Capture the cell that displays the provided text and extract its (x, y) central coordinate. 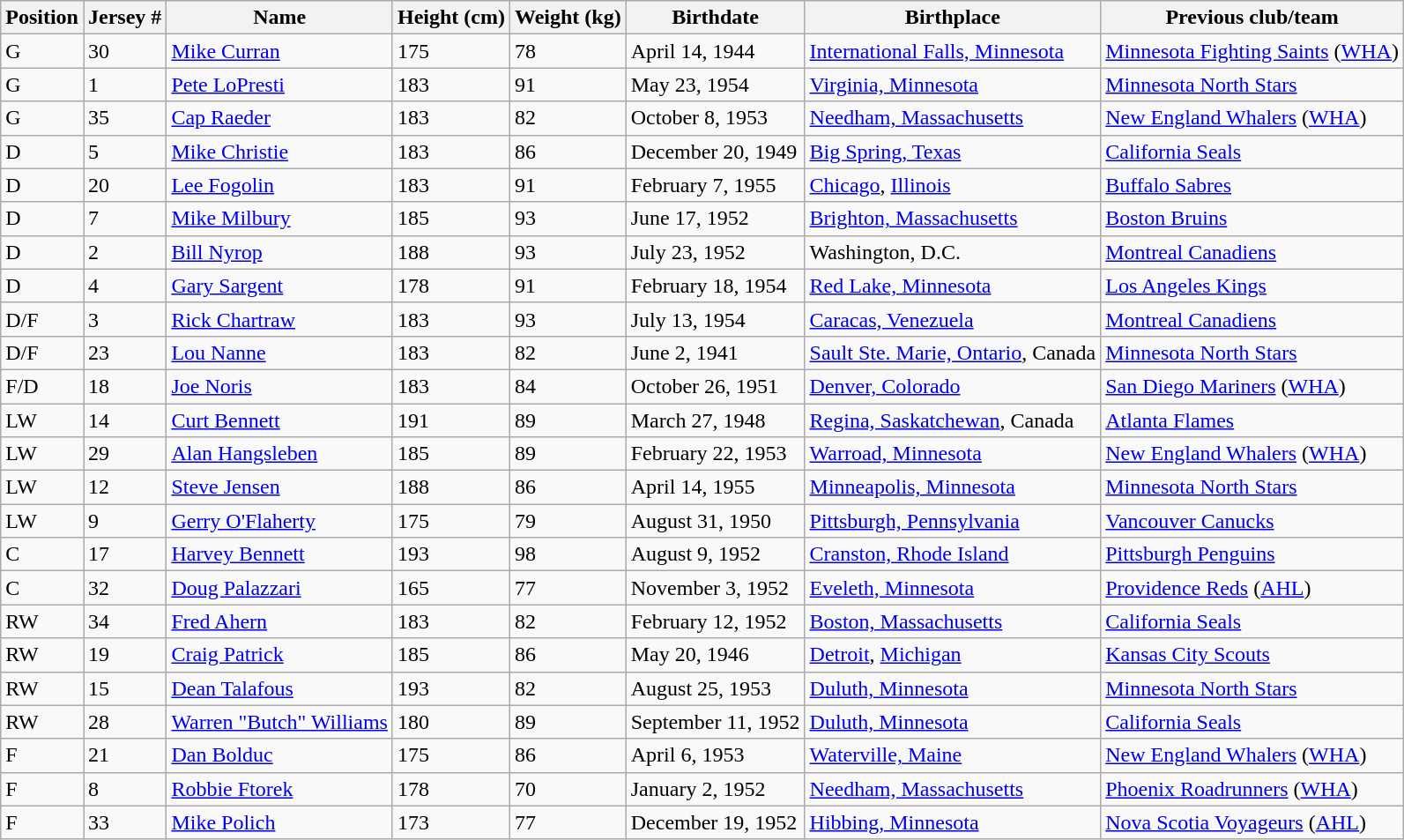
Rick Chartraw (280, 319)
28 (124, 722)
Brighton, Massachusetts (953, 219)
Denver, Colorado (953, 386)
Waterville, Maine (953, 755)
March 27, 1948 (716, 420)
December 19, 1952 (716, 822)
January 2, 1952 (716, 789)
Joe Noris (280, 386)
70 (568, 789)
Nova Scotia Voyageurs (AHL) (1252, 822)
Birthplace (953, 18)
21 (124, 755)
Red Lake, Minnesota (953, 286)
Harvey Bennett (280, 554)
18 (124, 386)
August 31, 1950 (716, 521)
3 (124, 319)
Minneapolis, Minnesota (953, 487)
8 (124, 789)
173 (451, 822)
Name (280, 18)
165 (451, 588)
June 17, 1952 (716, 219)
Dan Bolduc (280, 755)
Caracas, Venezuela (953, 319)
9 (124, 521)
April 14, 1955 (716, 487)
May 20, 1946 (716, 655)
Chicago, Illinois (953, 185)
Alan Hangsleben (280, 454)
29 (124, 454)
February 12, 1952 (716, 621)
July 23, 1952 (716, 252)
Pittsburgh Penguins (1252, 554)
15 (124, 688)
Los Angeles Kings (1252, 286)
Cap Raeder (280, 118)
Mike Curran (280, 51)
Dean Talafous (280, 688)
Previous club/team (1252, 18)
1 (124, 85)
Minnesota Fighting Saints (WHA) (1252, 51)
February 7, 1955 (716, 185)
Regina, Saskatchewan, Canada (953, 420)
34 (124, 621)
August 25, 1953 (716, 688)
February 22, 1953 (716, 454)
International Falls, Minnesota (953, 51)
30 (124, 51)
Warroad, Minnesota (953, 454)
Gary Sargent (280, 286)
20 (124, 185)
F/D (42, 386)
Lou Nanne (280, 353)
Mike Christie (280, 152)
Position (42, 18)
7 (124, 219)
June 2, 1941 (716, 353)
Sault Ste. Marie, Ontario, Canada (953, 353)
Weight (kg) (568, 18)
Height (cm) (451, 18)
19 (124, 655)
April 6, 1953 (716, 755)
Warren "Butch" Williams (280, 722)
Jersey # (124, 18)
180 (451, 722)
Virginia, Minnesota (953, 85)
12 (124, 487)
Big Spring, Texas (953, 152)
Boston Bruins (1252, 219)
Detroit, Michigan (953, 655)
July 13, 1954 (716, 319)
Vancouver Canucks (1252, 521)
October 26, 1951 (716, 386)
September 11, 1952 (716, 722)
Steve Jensen (280, 487)
4 (124, 286)
May 23, 1954 (716, 85)
Bill Nyrop (280, 252)
San Diego Mariners (WHA) (1252, 386)
Gerry O'Flaherty (280, 521)
Cranston, Rhode Island (953, 554)
August 9, 1952 (716, 554)
23 (124, 353)
Fred Ahern (280, 621)
33 (124, 822)
79 (568, 521)
78 (568, 51)
February 18, 1954 (716, 286)
Atlanta Flames (1252, 420)
Robbie Ftorek (280, 789)
14 (124, 420)
October 8, 1953 (716, 118)
November 3, 1952 (716, 588)
2 (124, 252)
Mike Milbury (280, 219)
Buffalo Sabres (1252, 185)
Kansas City Scouts (1252, 655)
Mike Polich (280, 822)
191 (451, 420)
Craig Patrick (280, 655)
84 (568, 386)
5 (124, 152)
Lee Fogolin (280, 185)
17 (124, 554)
Birthdate (716, 18)
Doug Palazzari (280, 588)
35 (124, 118)
April 14, 1944 (716, 51)
Providence Reds (AHL) (1252, 588)
98 (568, 554)
Curt Bennett (280, 420)
Boston, Massachusetts (953, 621)
Pittsburgh, Pennsylvania (953, 521)
32 (124, 588)
Pete LoPresti (280, 85)
Washington, D.C. (953, 252)
Phoenix Roadrunners (WHA) (1252, 789)
Hibbing, Minnesota (953, 822)
Eveleth, Minnesota (953, 588)
December 20, 1949 (716, 152)
